Find where the given text appears and provide that cell's center as (x, y) coordinate. 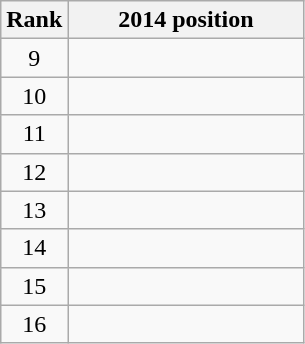
9 (34, 58)
12 (34, 172)
Rank (34, 20)
15 (34, 286)
11 (34, 134)
10 (34, 96)
16 (34, 324)
14 (34, 248)
2014 position (186, 20)
13 (34, 210)
